Determine the (X, Y) coordinate at the center of the cell enclosing the given text.  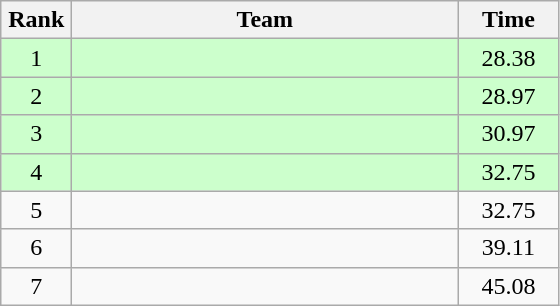
Team (265, 20)
6 (36, 248)
Rank (36, 20)
45.08 (508, 286)
2 (36, 96)
30.97 (508, 134)
Time (508, 20)
1 (36, 58)
5 (36, 210)
3 (36, 134)
39.11 (508, 248)
28.38 (508, 58)
4 (36, 172)
7 (36, 286)
28.97 (508, 96)
